Scan for the cell matching the given text and deliver its (x, y) coordinate at center. 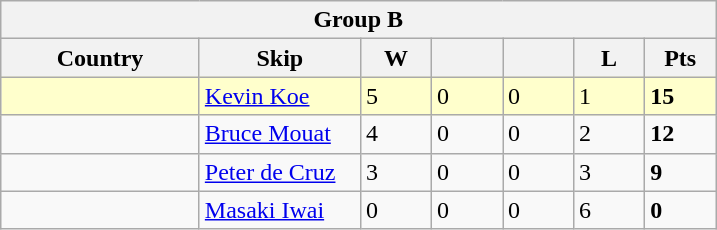
Peter de Cruz (280, 172)
5 (396, 96)
9 (680, 172)
4 (396, 134)
Group B (358, 20)
Pts (680, 58)
Masaki Iwai (280, 210)
Bruce Mouat (280, 134)
L (610, 58)
12 (680, 134)
1 (610, 96)
Skip (280, 58)
15 (680, 96)
Kevin Koe (280, 96)
Country (100, 58)
6 (610, 210)
2 (610, 134)
W (396, 58)
